Detect which cell encompasses the target text, then output its [x, y] center coordinate. 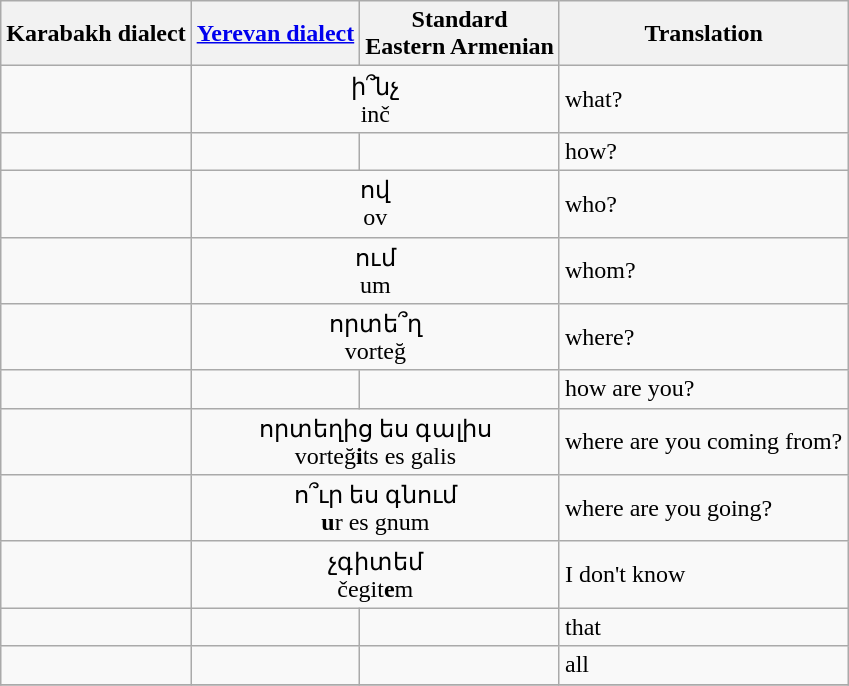
Karabakh dialect [96, 34]
ով ov [375, 204]
որտե՞ղ vorteğ [375, 338]
ո՞ւր ես գնումur es gnum [375, 508]
where are you going? [703, 508]
where? [703, 338]
what? [703, 100]
how are you? [703, 389]
ում um [375, 270]
Yerevan dialect [276, 34]
where are you coming from? [703, 442]
չգիտեմ čegitem [375, 574]
who? [703, 204]
I don't know [703, 574]
Translation [703, 34]
ի՞նչ inč [375, 100]
all [703, 665]
that [703, 627]
whom? [703, 270]
Standard Eastern Armenian [460, 34]
how? [703, 151]
որտեղից ես գալիս vorteğits es galis [375, 442]
